Determine the (x, y) coordinate at the center of the cell enclosing the given text.  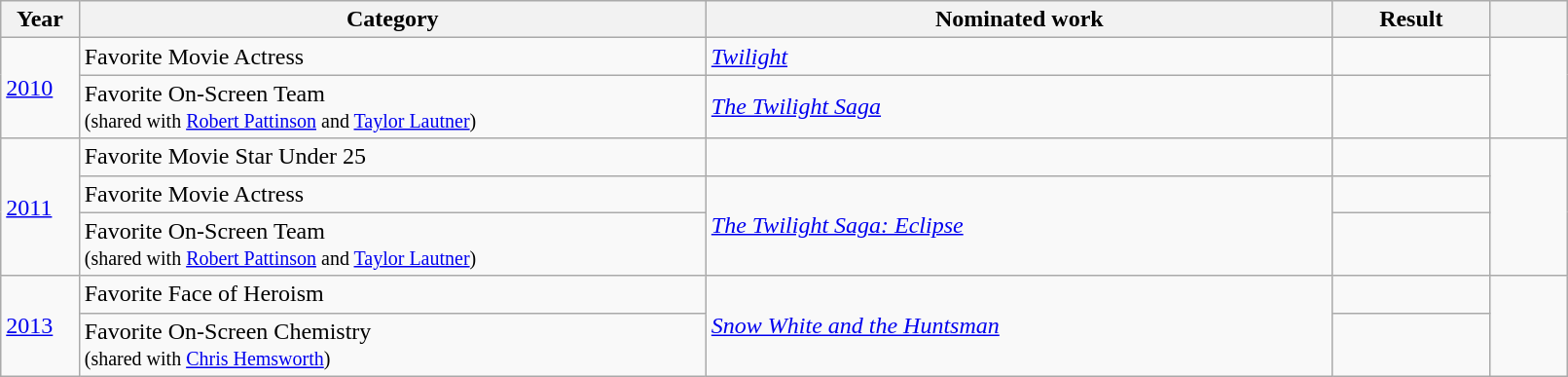
Nominated work (1019, 19)
Year (40, 19)
Favorite Movie Star Under 25 (392, 157)
2013 (40, 325)
The Twilight Saga (1019, 107)
Favorite Face of Heroism (392, 294)
Favorite On-Screen Chemistry(shared with Chris Hemsworth) (392, 345)
2010 (40, 88)
The Twilight Saga: Eclipse (1019, 226)
Twilight (1019, 57)
Result (1411, 19)
Category (392, 19)
2011 (40, 207)
Snow White and the Huntsman (1019, 325)
